Determine the (X, Y) coordinate at the center of the cell enclosing the given text.  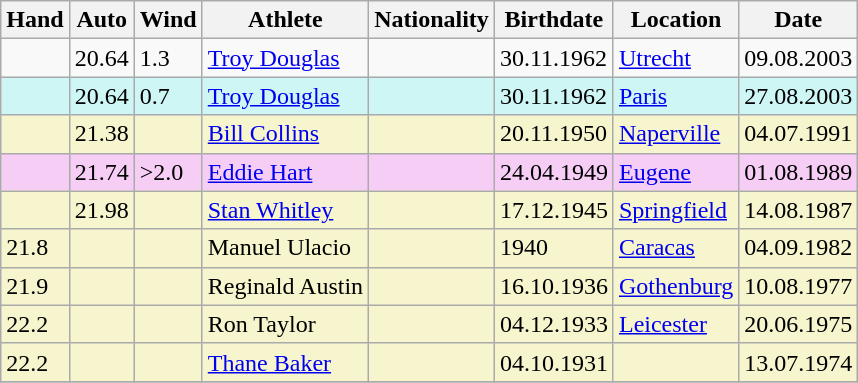
04.12.1933 (554, 324)
14.08.1987 (798, 210)
Utrecht (676, 58)
Springfield (676, 210)
21.98 (102, 210)
Ron Taylor (285, 324)
Nationality (432, 20)
0.7 (168, 96)
1.3 (168, 58)
20.11.1950 (554, 134)
Date (798, 20)
Bill Collins (285, 134)
Hand (35, 20)
16.10.1936 (554, 286)
04.10.1931 (554, 362)
Caracas (676, 248)
Manuel Ulacio (285, 248)
Auto (102, 20)
Athlete (285, 20)
Paris (676, 96)
Wind (168, 20)
13.07.1974 (798, 362)
24.04.1949 (554, 172)
>2.0 (168, 172)
09.08.2003 (798, 58)
20.06.1975 (798, 324)
10.08.1977 (798, 286)
Eddie Hart (285, 172)
17.12.1945 (554, 210)
27.08.2003 (798, 96)
01.08.1989 (798, 172)
Naperville (676, 134)
Birthdate (554, 20)
Eugene (676, 172)
Reginald Austin (285, 286)
Stan Whitley (285, 210)
1940 (554, 248)
Leicester (676, 324)
Gothenburg (676, 286)
Thane Baker (285, 362)
21.74 (102, 172)
21.38 (102, 134)
Location (676, 20)
04.07.1991 (798, 134)
04.09.1982 (798, 248)
21.8 (35, 248)
21.9 (35, 286)
